Return the [x, y] coordinate for the center point of the cell that contains the specified text.  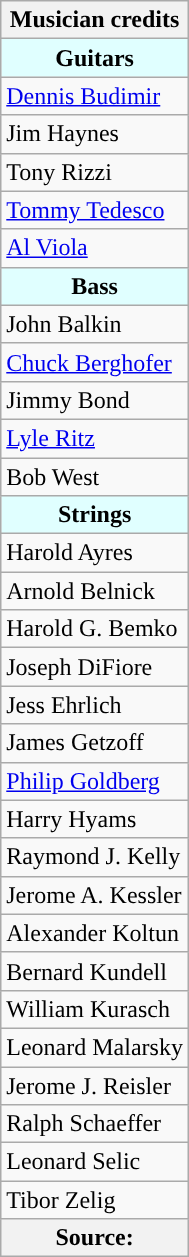
Bernard Kundell [95, 971]
John Balkin [95, 324]
Philip Goldberg [95, 781]
Leonard Malarsky [95, 1047]
Harold Ayres [95, 553]
Dennis Budimir [95, 96]
Source: [95, 1238]
Harold G. Bemko [95, 629]
Leonard Selic [95, 1162]
Tibor Zelig [95, 1200]
Joseph DiFiore [95, 667]
Al Viola [95, 248]
Alexander Koltun [95, 933]
Jimmy Bond [95, 400]
James Getzoff [95, 743]
William Kurasch [95, 1009]
Musician credits [95, 20]
Tony Rizzi [95, 172]
Ralph Schaeffer [95, 1124]
Jim Haynes [95, 134]
Harry Hyams [95, 819]
Arnold Belnick [95, 591]
Raymond J. Kelly [95, 857]
Guitars [95, 58]
Bob West [95, 477]
Strings [95, 515]
Bass [95, 286]
Tommy Tedesco [95, 210]
Chuck Berghofer [95, 362]
Jerome J. Reisler [95, 1085]
Jess Ehrlich [95, 705]
Lyle Ritz [95, 438]
Jerome A. Kessler [95, 895]
